Determine the (x, y) coordinate at the center of the cell enclosing the given text.  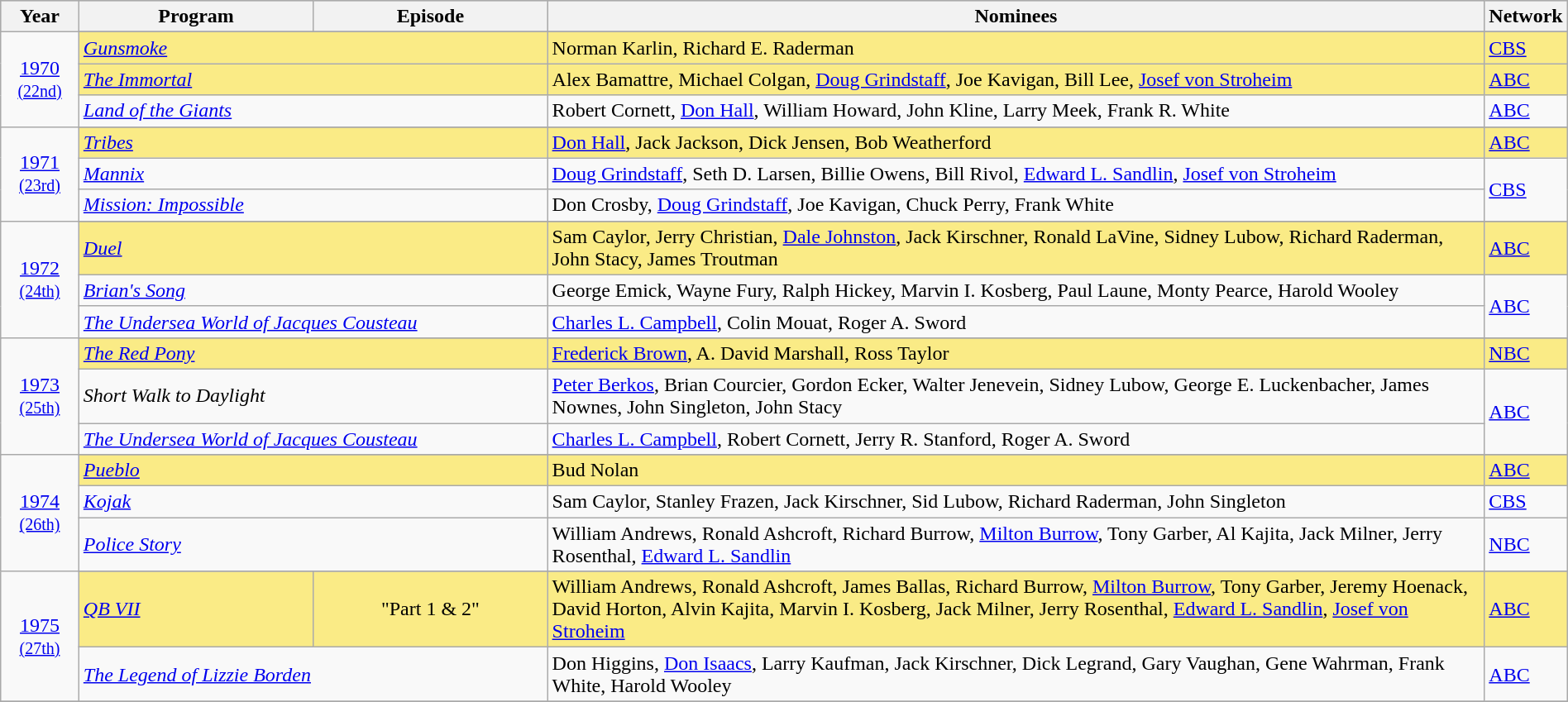
Charles L. Campbell, Colin Mouat, Roger A. Sword (1016, 322)
Short Walk to Daylight (313, 395)
Network (1526, 17)
Sam Caylor, Stanley Frazen, Jack Kirschner, Sid Lubow, Richard Raderman, John Singleton (1016, 502)
Mannix (313, 174)
Nominees (1016, 17)
Sam Caylor, Jerry Christian, Dale Johnston, Jack Kirschner, Ronald LaVine, Sidney Lubow, Richard Raderman, John Stacy, James Troutman (1016, 248)
Episode (430, 17)
Don Crosby, Doug Grindstaff, Joe Kavigan, Chuck Perry, Frank White (1016, 205)
Year (40, 17)
Frederick Brown, A. David Marshall, Ross Taylor (1016, 353)
1970(22nd) (40, 79)
Norman Karlin, Richard E. Raderman (1016, 48)
QB VII (195, 609)
Gunsmoke (313, 48)
Alex Bamattre, Michael Colgan, Doug Grindstaff, Joe Kavigan, Bill Lee, Josef von Stroheim (1016, 79)
Brian's Song (313, 290)
Mission: Impossible (313, 205)
The Red Pony (313, 353)
Doug Grindstaff, Seth D. Larsen, Billie Owens, Bill Rivol, Edward L. Sandlin, Josef von Stroheim (1016, 174)
1975(27th) (40, 637)
Robert Cornett, Don Hall, William Howard, John Kline, Larry Meek, Frank R. White (1016, 111)
Kojak (313, 502)
The Immortal (313, 79)
William Andrews, Ronald Ashcroft, Richard Burrow, Milton Burrow, Tony Garber, Al Kajita, Jack Milner, Jerry Rosenthal, Edward L. Sandlin (1016, 544)
Peter Berkos, Brian Courcier, Gordon Ecker, Walter Jenevein, Sidney Lubow, George E. Luckenbacher, James Nownes, John Singleton, John Stacy (1016, 395)
1972(24th) (40, 279)
Police Story (313, 544)
1971(23rd) (40, 174)
1973(25th) (40, 395)
The Legend of Lizzie Borden (313, 675)
Don Hall, Jack Jackson, Dick Jensen, Bob Weatherford (1016, 142)
Program (195, 17)
George Emick, Wayne Fury, Ralph Hickey, Marvin I. Kosberg, Paul Laune, Monty Pearce, Harold Wooley (1016, 290)
Charles L. Campbell, Robert Cornett, Jerry R. Stanford, Roger A. Sword (1016, 439)
Tribes (313, 142)
Land of the Giants (313, 111)
1974(26th) (40, 513)
Don Higgins, Don Isaacs, Larry Kaufman, Jack Kirschner, Dick Legrand, Gary Vaughan, Gene Wahrman, Frank White, Harold Wooley (1016, 675)
Pueblo (313, 470)
"Part 1 & 2" (430, 609)
Duel (313, 248)
Bud Nolan (1016, 470)
